Output the [X, Y] coordinate of the center of the cell containing the given text.  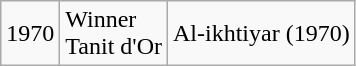
1970 [30, 34]
Al-ikhtiyar (1970) [262, 34]
WinnerTanit d'Or [114, 34]
